Find where the given text appears and provide that cell's center as [X, Y] coordinate. 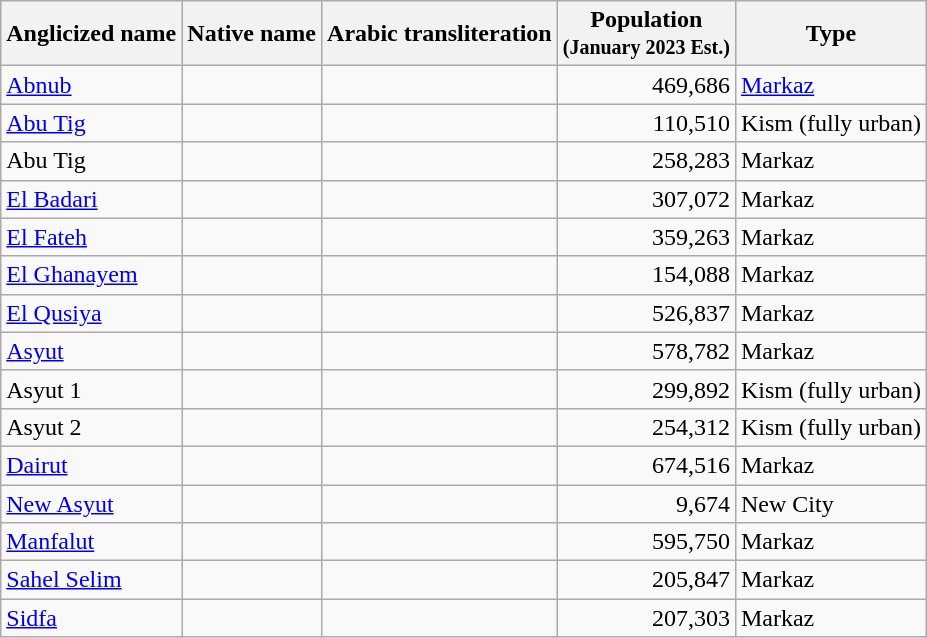
New City [830, 503]
Dairut [92, 465]
Asyut 1 [92, 389]
258,283 [646, 161]
359,263 [646, 237]
El Fateh [92, 237]
Manfalut [92, 542]
205,847 [646, 580]
Native name [252, 34]
578,782 [646, 351]
299,892 [646, 389]
595,750 [646, 542]
Sahel Selim [92, 580]
Type [830, 34]
Asyut 2 [92, 427]
Anglicized name [92, 34]
Abnub [92, 85]
New Asyut [92, 503]
469,686 [646, 85]
526,837 [646, 313]
Population(January 2023 Est.) [646, 34]
207,303 [646, 618]
9,674 [646, 503]
El Ghanayem [92, 275]
Sidfa [92, 618]
El Badari [92, 199]
El Qusiya [92, 313]
110,510 [646, 123]
Asyut [92, 351]
Arabic transliteration [440, 34]
154,088 [646, 275]
254,312 [646, 427]
674,516 [646, 465]
307,072 [646, 199]
